Find where the given text appears and provide that cell's center as [X, Y] coordinate. 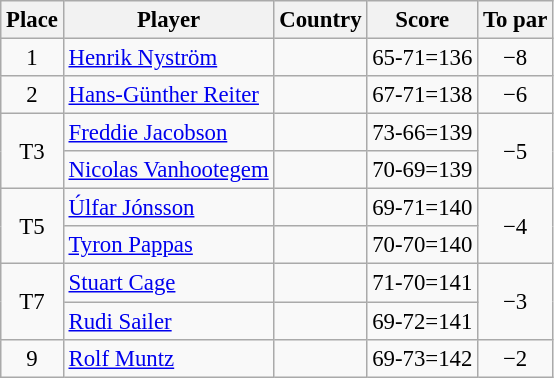
73-66=139 [422, 133]
69-71=140 [422, 208]
−3 [516, 302]
Rolf Muntz [168, 358]
Nicolas Vanhootegem [168, 170]
−5 [516, 152]
1 [32, 58]
−2 [516, 358]
Hans-Günther Reiter [168, 95]
70-70=140 [422, 245]
9 [32, 358]
T5 [32, 226]
Rudi Sailer [168, 321]
Henrik Nyström [168, 58]
69-73=142 [422, 358]
2 [32, 95]
Freddie Jacobson [168, 133]
Country [320, 20]
Player [168, 20]
70-69=139 [422, 170]
−8 [516, 58]
To par [516, 20]
Place [32, 20]
67-71=138 [422, 95]
T3 [32, 152]
Stuart Cage [168, 283]
Score [422, 20]
71-70=141 [422, 283]
T7 [32, 302]
Úlfar Jónsson [168, 208]
−6 [516, 95]
−4 [516, 226]
69-72=141 [422, 321]
65-71=136 [422, 58]
Tyron Pappas [168, 245]
